Extract the [X, Y] coordinate from the center of the cell holding the provided text.  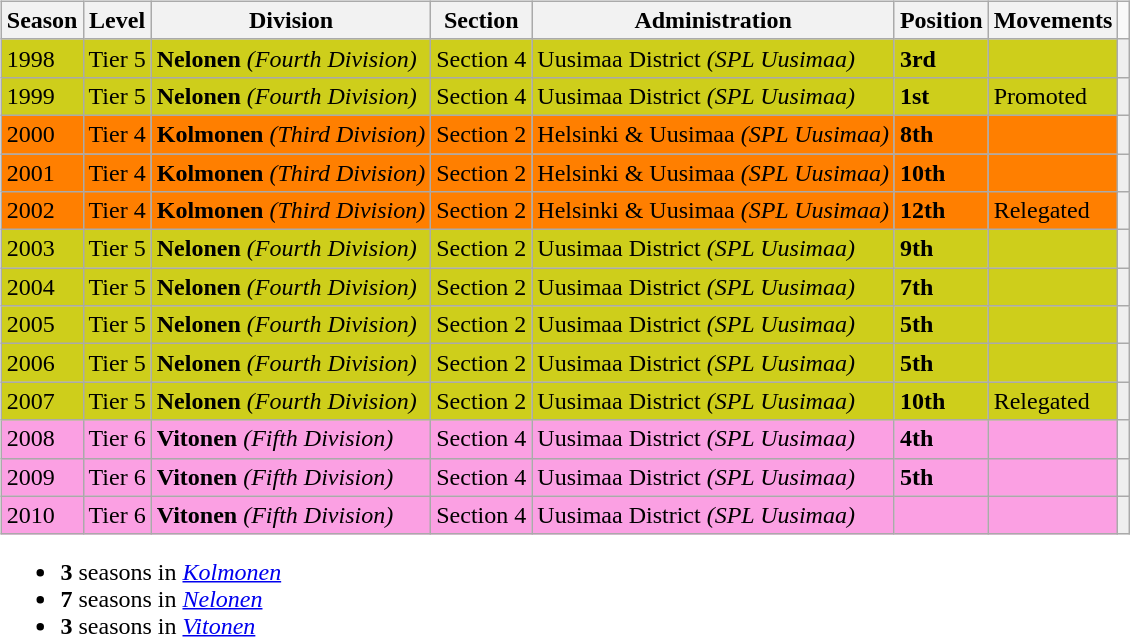
7th [941, 287]
1st [941, 96]
3rd [941, 58]
Promoted [1053, 96]
2009 [42, 477]
Section [482, 20]
2003 [42, 249]
Administration [714, 20]
2008 [42, 439]
2005 [42, 325]
Division [291, 20]
Position [941, 20]
9th [941, 249]
1999 [42, 96]
2004 [42, 287]
8th [941, 134]
2007 [42, 401]
2006 [42, 363]
Level [117, 20]
2001 [42, 173]
2002 [42, 211]
2010 [42, 515]
2000 [42, 134]
12th [941, 211]
Season [42, 20]
1998 [42, 58]
Movements [1053, 20]
4th [941, 439]
